Extract the [X, Y] coordinate from the center of the cell holding the provided text.  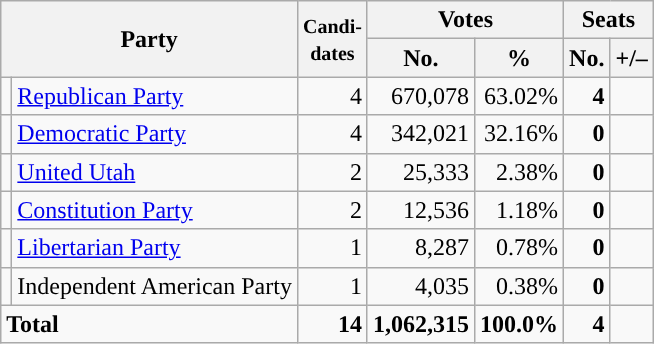
Seats [609, 20]
4,035 [420, 286]
Libertarian Party [155, 248]
8,287 [420, 248]
100.0% [518, 324]
Total [150, 324]
Independent American Party [155, 286]
63.02% [518, 96]
+/– [632, 58]
25,333 [420, 172]
Democratic Party [155, 134]
Republican Party [155, 96]
Votes [465, 20]
% [518, 58]
0.38% [518, 286]
Candi-dates [332, 39]
2.38% [518, 172]
1,062,315 [420, 324]
12,536 [420, 210]
1.18% [518, 210]
Constitution Party [155, 210]
670,078 [420, 96]
0.78% [518, 248]
Party [150, 39]
United Utah [155, 172]
14 [332, 324]
342,021 [420, 134]
32.16% [518, 134]
